Scan for the cell matching the given text and deliver its (X, Y) coordinate at center. 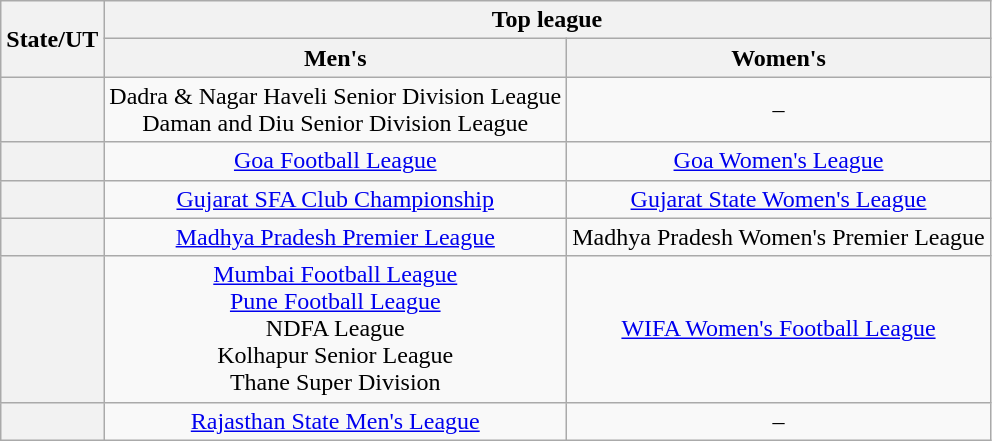
Women's (779, 58)
WIFA Women's Football League (779, 329)
Goa Women's League (779, 161)
Mumbai Football LeaguePune Football LeagueNDFA LeagueKolhapur Senior LeagueThane Super Division (336, 329)
Goa Football League (336, 161)
Madhya Pradesh Premier League (336, 237)
Men's (336, 58)
Gujarat SFA Club Championship (336, 199)
Madhya Pradesh Women's Premier League (779, 237)
Dadra & Nagar Haveli Senior Division LeagueDaman and Diu Senior Division League (336, 110)
State/UT (52, 39)
Top league (547, 20)
Rajasthan State Men's League (336, 421)
Gujarat State Women's League (779, 199)
